Extract the (X, Y) coordinate from the center of the cell holding the provided text.  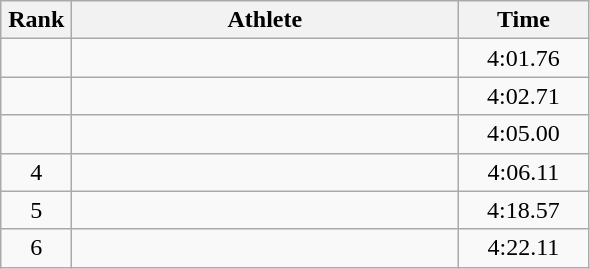
4:05.00 (524, 134)
4:18.57 (524, 210)
Time (524, 20)
Athlete (265, 20)
4:01.76 (524, 58)
Rank (36, 20)
6 (36, 248)
4:02.71 (524, 96)
4 (36, 172)
4:22.11 (524, 248)
4:06.11 (524, 172)
5 (36, 210)
